Extract the [X, Y] coordinate from the center of the cell holding the provided text.  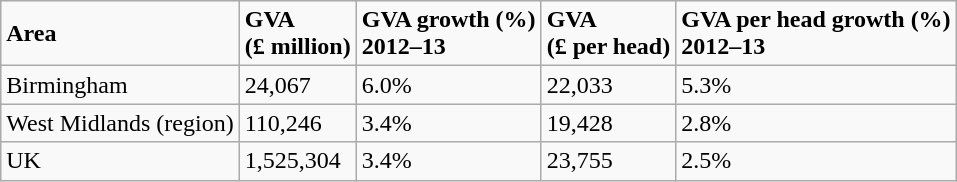
GVA growth (%) 2012–13 [448, 34]
West Midlands (region) [120, 123]
2.5% [816, 161]
5.3% [816, 85]
6.0% [448, 85]
22,033 [608, 85]
1,525,304 [298, 161]
GVA (£ million) [298, 34]
Birmingham [120, 85]
UK [120, 161]
23,755 [608, 161]
GVA per head growth (%)2012–13 [816, 34]
Area [120, 34]
2.8% [816, 123]
19,428 [608, 123]
110,246 [298, 123]
GVA (£ per head) [608, 34]
24,067 [298, 85]
